For the text-containing cell, return its midpoint in (x, y) coordinate format. 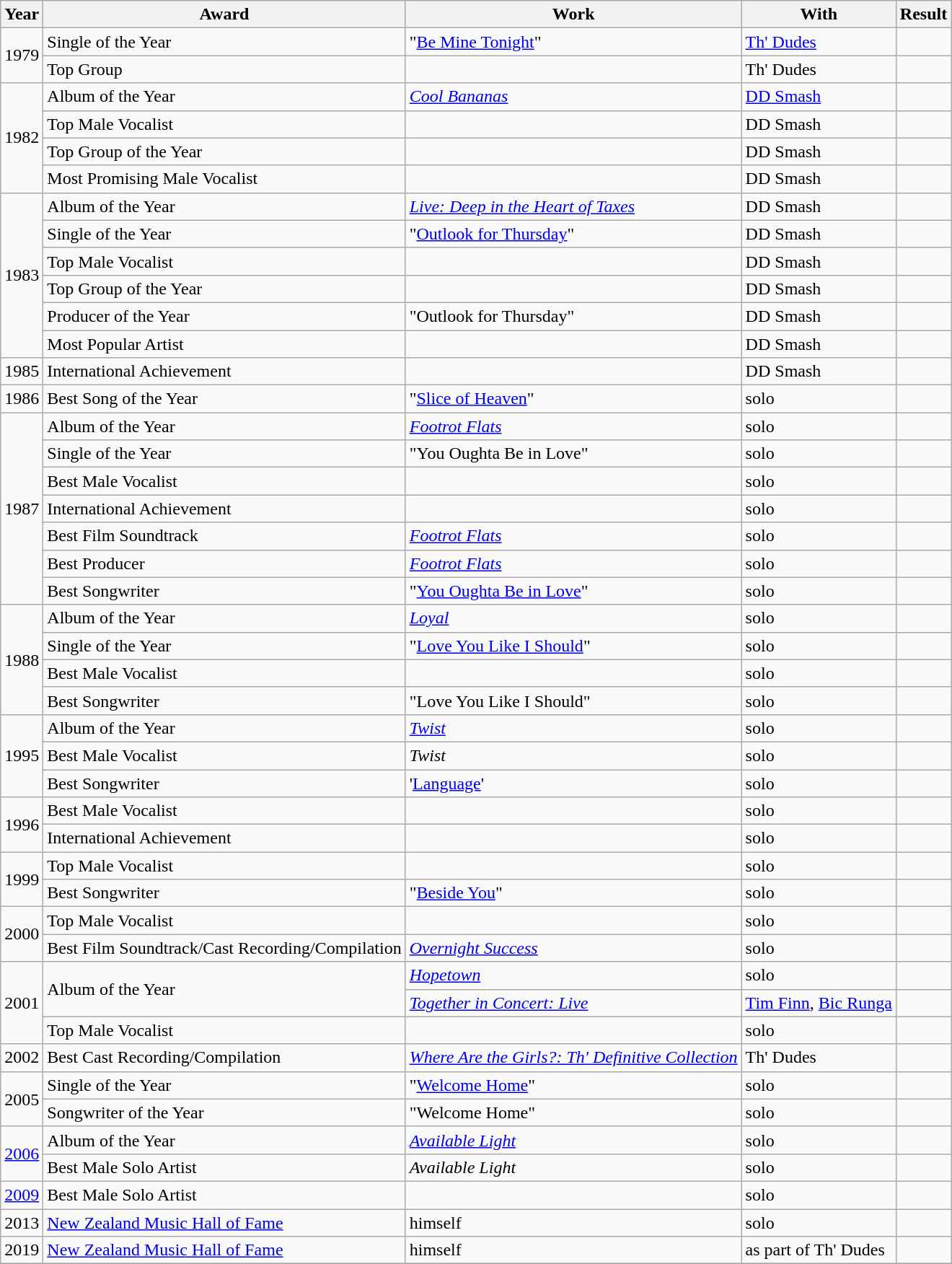
'Language' (573, 783)
Live: Deep in the Heart of Taxes (573, 206)
Award (224, 14)
2001 (22, 1003)
Overnight Success (573, 948)
"Be Mine Tonight" (573, 42)
1985 (22, 372)
Work (573, 14)
Best Film Soundtrack/Cast Recording/Compilation (224, 948)
Loyal (573, 618)
1987 (22, 509)
1988 (22, 659)
2013 (22, 1223)
1999 (22, 879)
Best Cast Recording/Compilation (224, 1058)
Together in Concert: Live (573, 1003)
Best Film Soundtrack (224, 536)
2006 (22, 1154)
2009 (22, 1195)
With (819, 14)
Best Song of the Year (224, 399)
1995 (22, 755)
Most Promising Male Vocalist (224, 179)
Top Group (224, 69)
Most Popular Artist (224, 344)
2002 (22, 1058)
Result (923, 14)
1979 (22, 56)
"Slice of Heaven" (573, 399)
1996 (22, 825)
2000 (22, 934)
1983 (22, 275)
Cool Bananas (573, 97)
as part of Th' Dudes (819, 1250)
Year (22, 14)
2005 (22, 1099)
Hopetown (573, 975)
2019 (22, 1250)
Songwriter of the Year (224, 1112)
Where Are the Girls?: Th' Definitive Collection (573, 1058)
1982 (22, 138)
Best Producer (224, 563)
"Beside You" (573, 893)
1986 (22, 399)
Producer of the Year (224, 316)
Tim Finn, Bic Runga (819, 1003)
